Identify which cell holds the provided text, then report its (X, Y) central coordinate. 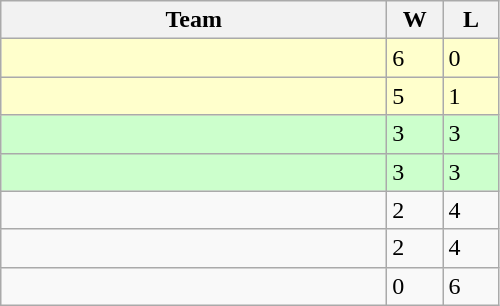
1 (471, 96)
Team (194, 20)
W (415, 20)
5 (415, 96)
L (471, 20)
